Determine the [x, y] coordinate at the center of the cell enclosing the given text.  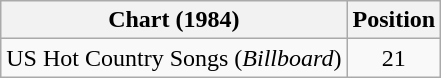
Chart (1984) [174, 20]
21 [394, 58]
US Hot Country Songs (Billboard) [174, 58]
Position [394, 20]
